From the cell containing the given text, extract its center point as [x, y] coordinate. 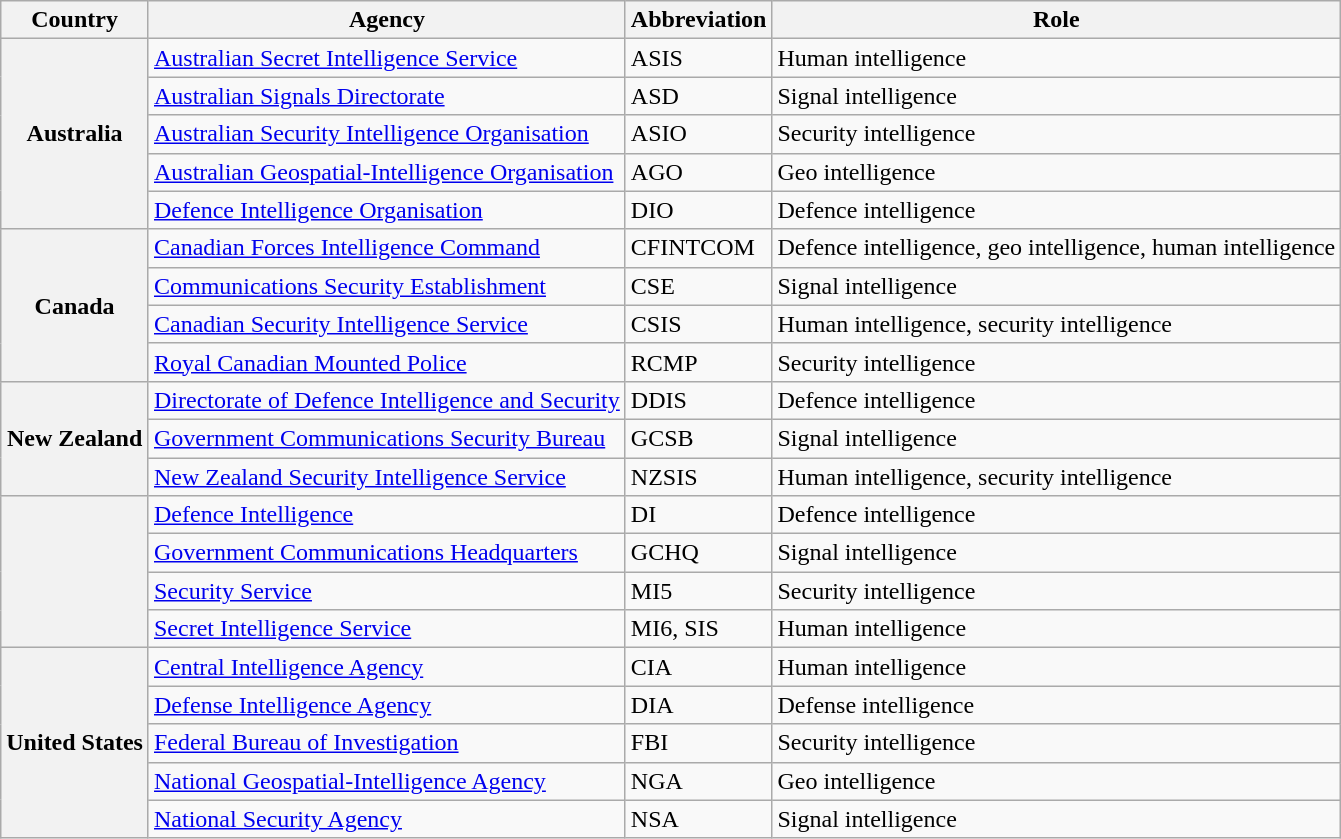
Country [75, 20]
NGA [698, 781]
ASD [698, 96]
FBI [698, 743]
CSE [698, 286]
Defense Intelligence Agency [386, 705]
Directorate of Defence Intelligence and Security [386, 400]
United States [75, 743]
MI6, SIS [698, 629]
Canada [75, 305]
Role [1056, 20]
Australia [75, 134]
Government Communications Security Bureau [386, 438]
Defence Intelligence [386, 515]
NZSIS [698, 477]
New Zealand [75, 438]
Australian Secret Intelligence Service [386, 58]
Communications Security Establishment [386, 286]
National Security Agency [386, 819]
DIO [698, 210]
Central Intelligence Agency [386, 667]
Defence Intelligence Organisation [386, 210]
Agency [386, 20]
Royal Canadian Mounted Police [386, 362]
DI [698, 515]
DDIS [698, 400]
National Geospatial-Intelligence Agency [386, 781]
Australian Geospatial-Intelligence Organisation [386, 172]
Australian Signals Directorate [386, 96]
AGO [698, 172]
GCSB [698, 438]
Canadian Security Intelligence Service [386, 324]
CIA [698, 667]
ASIS [698, 58]
CSIS [698, 324]
Government Communications Headquarters [386, 553]
DIA [698, 705]
CFINTCOM [698, 248]
RCMP [698, 362]
Canadian Forces Intelligence Command [386, 248]
Security Service [386, 591]
Secret Intelligence Service [386, 629]
Abbreviation [698, 20]
Australian Security Intelligence Organisation [386, 134]
New Zealand Security Intelligence Service [386, 477]
Defence intelligence, geo intelligence, human intelligence [1056, 248]
Defense intelligence [1056, 705]
ASIO [698, 134]
GCHQ [698, 553]
NSA [698, 819]
MI5 [698, 591]
Federal Bureau of Investigation [386, 743]
